Capture the cell that displays the provided text and extract its (X, Y) central coordinate. 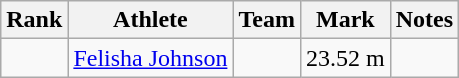
Felisha Johnson (150, 58)
Athlete (150, 20)
Notes (424, 20)
23.52 m (345, 58)
Team (267, 20)
Mark (345, 20)
Rank (34, 20)
